Pinpoint the cell where the given text exists, returning its [x, y] midpoint coordinate. 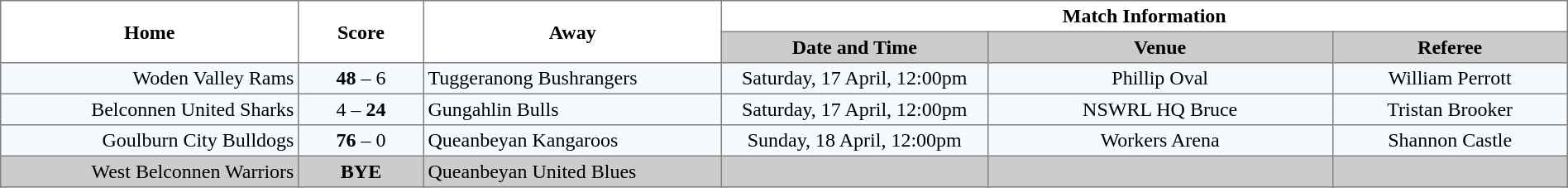
NSWRL HQ Bruce [1159, 109]
48 – 6 [361, 79]
Tuggeranong Bushrangers [572, 79]
William Perrott [1450, 79]
Belconnen United Sharks [150, 109]
Referee [1450, 47]
76 – 0 [361, 141]
Tristan Brooker [1450, 109]
4 – 24 [361, 109]
Away [572, 31]
Venue [1159, 47]
West Belconnen Warriors [150, 171]
Date and Time [854, 47]
Score [361, 31]
Goulburn City Bulldogs [150, 141]
Home [150, 31]
BYE [361, 171]
Gungahlin Bulls [572, 109]
Phillip Oval [1159, 79]
Match Information [1145, 17]
Shannon Castle [1450, 141]
Woden Valley Rams [150, 79]
Workers Arena [1159, 141]
Queanbeyan Kangaroos [572, 141]
Queanbeyan United Blues [572, 171]
Sunday, 18 April, 12:00pm [854, 141]
